Capture the cell that displays the provided text and extract its [X, Y] central coordinate. 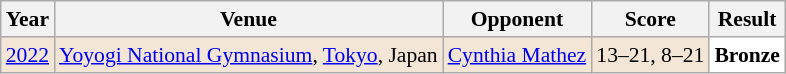
Venue [248, 19]
Score [650, 19]
Cynthia Mathez [518, 55]
13–21, 8–21 [650, 55]
Yoyogi National Gymnasium, Tokyo, Japan [248, 55]
Bronze [747, 55]
Year [28, 19]
2022 [28, 55]
Result [747, 19]
Opponent [518, 19]
